Locate the cell with the specified text and output its [x, y] center coordinate. 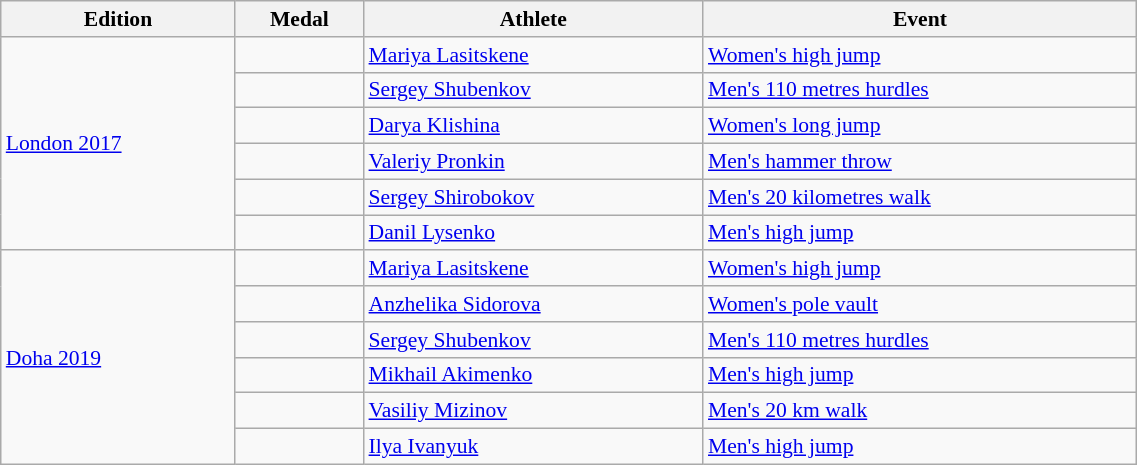
London 2017 [118, 144]
Mikhail Akimenko [534, 375]
Medal [299, 19]
Athlete [534, 19]
Sergey Shirobokov [534, 197]
Men's hammer throw [920, 162]
Men's 20 km walk [920, 411]
Valeriy Pronkin [534, 162]
Doha 2019 [118, 358]
Women's pole vault [920, 304]
Ilya Ivanyuk [534, 447]
Men's 20 kilometres walk [920, 197]
Anzhelika Sidorova [534, 304]
Edition [118, 19]
Event [920, 19]
Darya Klishina [534, 126]
Women's long jump [920, 126]
Danil Lysenko [534, 233]
Vasiliy Mizinov [534, 411]
